Provide the (X, Y) coordinate of the cell's center where the given text is located.  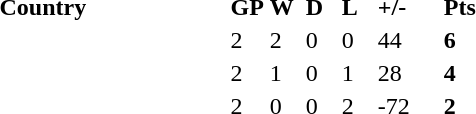
44 (408, 40)
28 (408, 73)
